Return (x, y) of the center of cell containing provided text 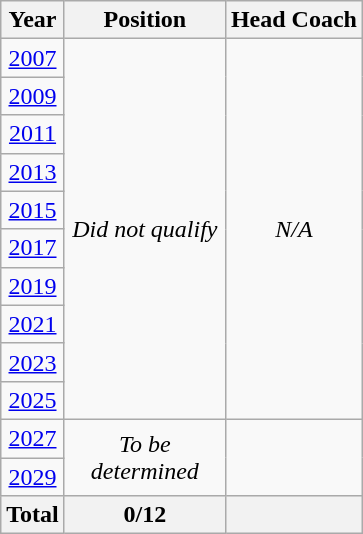
N/A (294, 230)
2023 (33, 362)
2025 (33, 400)
Total (33, 515)
2013 (33, 172)
2015 (33, 210)
2021 (33, 324)
Year (33, 20)
2027 (33, 438)
2009 (33, 96)
2019 (33, 286)
2007 (33, 58)
2017 (33, 248)
2029 (33, 477)
0/12 (144, 515)
Position (144, 20)
Did not qualify (144, 230)
To be determined (144, 457)
Head Coach (294, 20)
2011 (33, 134)
